For the text-containing cell, return its midpoint in (x, y) coordinate format. 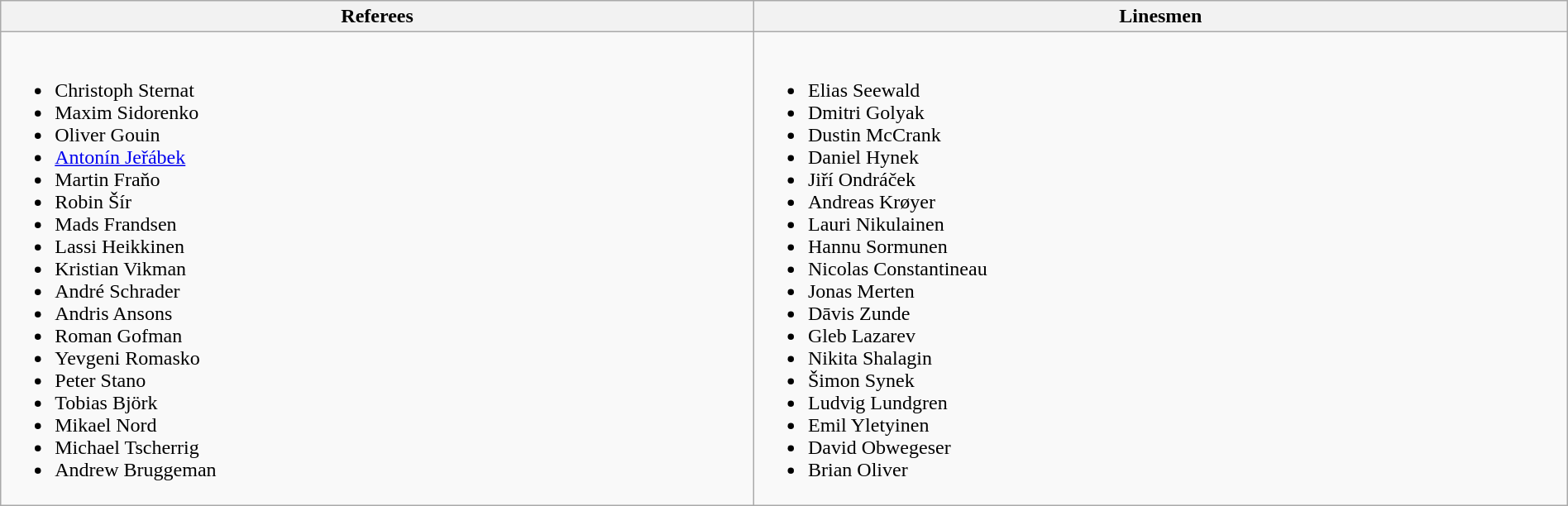
Linesmen (1160, 17)
Referees (377, 17)
